Detect which cell encompasses the target text, then output its (X, Y) center coordinate. 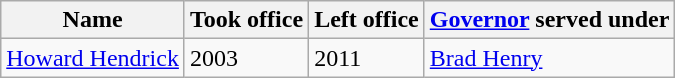
2011 (367, 58)
Left office (367, 20)
Howard Hendrick (93, 58)
2003 (246, 58)
Governor served under (550, 20)
Took office (246, 20)
Name (93, 20)
Brad Henry (550, 58)
